For the text-containing cell, return its midpoint in (x, y) coordinate format. 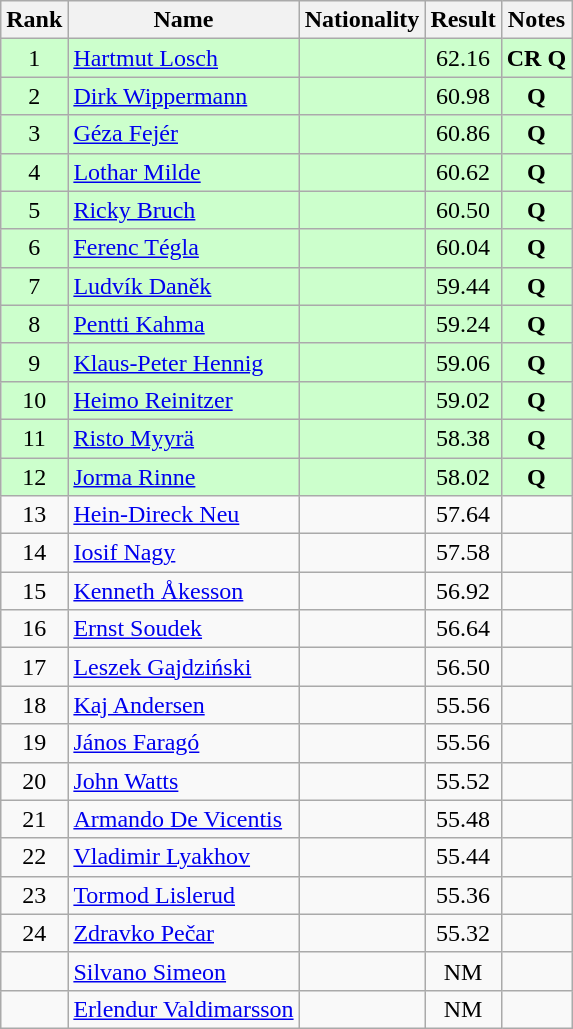
Kenneth Åkesson (184, 591)
Lothar Milde (184, 172)
17 (34, 667)
59.06 (463, 362)
Klaus-Peter Hennig (184, 362)
23 (34, 895)
56.92 (463, 591)
Ferenc Tégla (184, 248)
Zdravko Pečar (184, 933)
21 (34, 819)
55.32 (463, 933)
55.44 (463, 857)
János Faragó (184, 743)
60.04 (463, 248)
Rank (34, 20)
Ernst Soudek (184, 629)
5 (34, 210)
Silvano Simeon (184, 971)
59.24 (463, 324)
4 (34, 172)
10 (34, 400)
Dirk Wippermann (184, 96)
Jorma Rinne (184, 477)
John Watts (184, 781)
Result (463, 20)
13 (34, 515)
55.52 (463, 781)
Erlendur Valdimarsson (184, 1009)
Risto Myyrä (184, 438)
Géza Fejér (184, 134)
60.50 (463, 210)
6 (34, 248)
60.98 (463, 96)
CR Q (536, 58)
Notes (536, 20)
55.48 (463, 819)
55.36 (463, 895)
20 (34, 781)
7 (34, 286)
12 (34, 477)
11 (34, 438)
3 (34, 134)
Vladimir Lyakhov (184, 857)
59.44 (463, 286)
22 (34, 857)
Leszek Gajdziński (184, 667)
Name (184, 20)
Heimo Reinitzer (184, 400)
56.50 (463, 667)
58.02 (463, 477)
Hartmut Losch (184, 58)
15 (34, 591)
16 (34, 629)
19 (34, 743)
Armando De Vicentis (184, 819)
62.16 (463, 58)
8 (34, 324)
24 (34, 933)
Nationality (362, 20)
1 (34, 58)
2 (34, 96)
60.62 (463, 172)
Iosif Nagy (184, 553)
Tormod Lislerud (184, 895)
60.86 (463, 134)
57.64 (463, 515)
9 (34, 362)
Hein-Direck Neu (184, 515)
14 (34, 553)
59.02 (463, 400)
Pentti Kahma (184, 324)
56.64 (463, 629)
57.58 (463, 553)
58.38 (463, 438)
Ludvík Daněk (184, 286)
18 (34, 705)
Kaj Andersen (184, 705)
Ricky Bruch (184, 210)
